Extract the [X, Y] coordinate from the center of the cell holding the provided text.  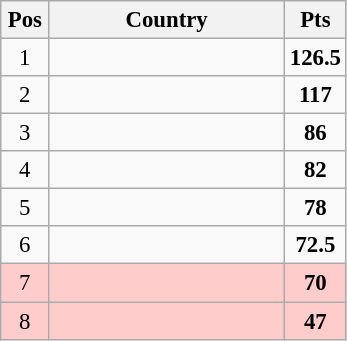
8 [25, 321]
5 [25, 208]
7 [25, 283]
70 [315, 283]
4 [25, 170]
1 [25, 58]
78 [315, 208]
117 [315, 95]
6 [25, 245]
Pts [315, 20]
86 [315, 133]
Country [167, 20]
72.5 [315, 245]
126.5 [315, 58]
47 [315, 321]
82 [315, 170]
2 [25, 95]
3 [25, 133]
Pos [25, 20]
